Output the [X, Y] coordinate of the center of the cell containing the given text.  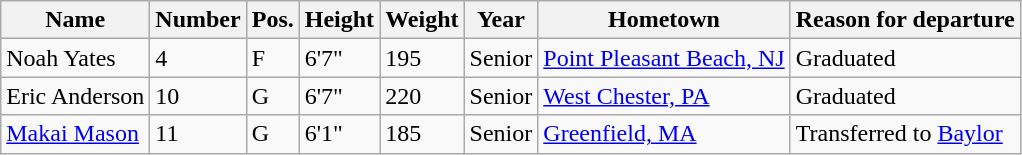
Greenfield, MA [664, 134]
Transferred to Baylor [905, 134]
Point Pleasant Beach, NJ [664, 58]
6'1" [339, 134]
4 [198, 58]
Number [198, 20]
185 [422, 134]
West Chester, PA [664, 96]
Pos. [272, 20]
220 [422, 96]
11 [198, 134]
F [272, 58]
Weight [422, 20]
Reason for departure [905, 20]
Height [339, 20]
10 [198, 96]
195 [422, 58]
Year [501, 20]
Name [76, 20]
Eric Anderson [76, 96]
Hometown [664, 20]
Noah Yates [76, 58]
Makai Mason [76, 134]
